Scan for the cell matching the given text and deliver its [x, y] coordinate at center. 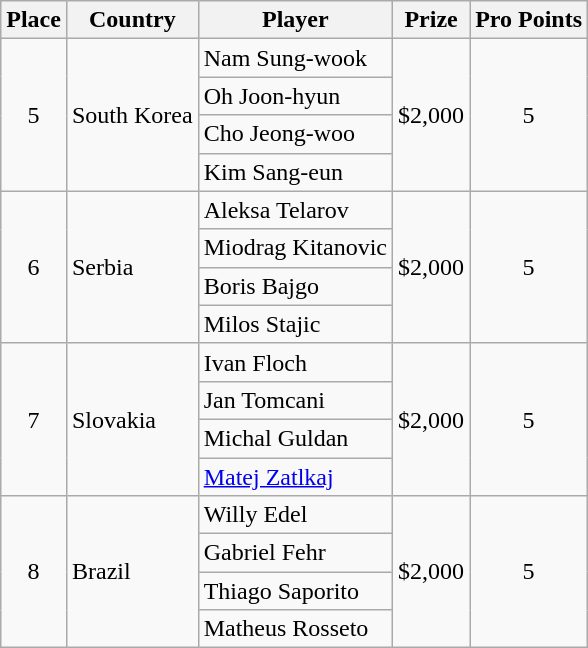
Matheus Rosseto [295, 629]
Matej Zatlkaj [295, 477]
South Korea [132, 115]
Milos Stajic [295, 324]
7 [34, 419]
Jan Tomcani [295, 400]
Miodrag Kitanovic [295, 248]
Gabriel Fehr [295, 553]
Oh Joon-hyun [295, 96]
Michal Guldan [295, 438]
Ivan Floch [295, 362]
Nam Sung-wook [295, 58]
Cho Jeong-woo [295, 134]
Boris Bajgo [295, 286]
Pro Points [529, 20]
Brazil [132, 572]
Player [295, 20]
Country [132, 20]
Willy Edel [295, 515]
Aleksa Telarov [295, 210]
Place [34, 20]
Prize [432, 20]
Thiago Saporito [295, 591]
8 [34, 572]
Slovakia [132, 419]
6 [34, 267]
Kim Sang-eun [295, 172]
Serbia [132, 267]
